For the text-containing cell, return its midpoint in (x, y) coordinate format. 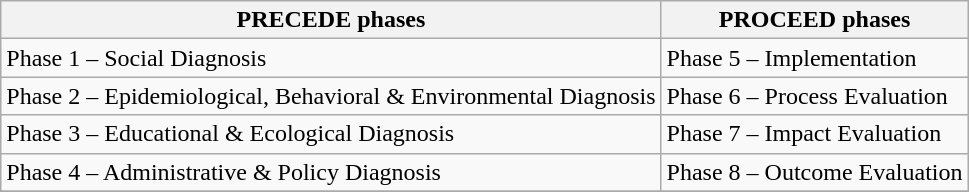
PROCEED phases (814, 20)
Phase 8 – Outcome Evaluation (814, 172)
PRECEDE phases (331, 20)
Phase 6 – Process Evaluation (814, 96)
Phase 5 – Implementation (814, 58)
Phase 3 – Educational & Ecological Diagnosis (331, 134)
Phase 7 – Impact Evaluation (814, 134)
Phase 2 – Epidemiological, Behavioral & Environmental Diagnosis (331, 96)
Phase 4 – Administrative & Policy Diagnosis (331, 172)
Phase 1 – Social Diagnosis (331, 58)
